Search for the cell housing the specified text and yield its [x, y] center coordinate. 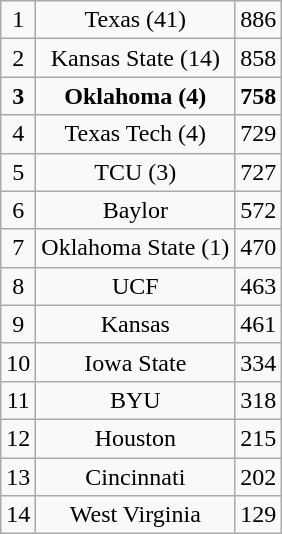
West Virginia [136, 515]
886 [258, 20]
5 [18, 172]
129 [258, 515]
12 [18, 438]
Cincinnati [136, 477]
Kansas [136, 324]
6 [18, 210]
8 [18, 286]
11 [18, 400]
10 [18, 362]
215 [258, 438]
727 [258, 172]
Baylor [136, 210]
Houston [136, 438]
463 [258, 286]
461 [258, 324]
470 [258, 248]
858 [258, 58]
14 [18, 515]
Texas (41) [136, 20]
1 [18, 20]
Iowa State [136, 362]
Oklahoma (4) [136, 96]
318 [258, 400]
9 [18, 324]
334 [258, 362]
Kansas State (14) [136, 58]
BYU [136, 400]
758 [258, 96]
TCU (3) [136, 172]
3 [18, 96]
2 [18, 58]
4 [18, 134]
729 [258, 134]
202 [258, 477]
13 [18, 477]
572 [258, 210]
Texas Tech (4) [136, 134]
Oklahoma State (1) [136, 248]
7 [18, 248]
UCF [136, 286]
